Output the [x, y] coordinate of the center of the cell containing the given text.  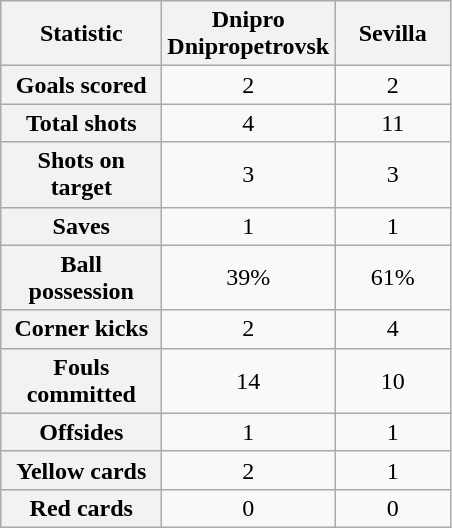
11 [393, 123]
Dnipro Dnipropetrovsk [248, 34]
Sevilla [393, 34]
Goals scored [82, 85]
Corner kicks [82, 329]
Shots on target [82, 174]
Total shots [82, 123]
Statistic [82, 34]
Ball possession [82, 278]
Saves [82, 226]
61% [393, 278]
Yellow cards [82, 470]
Fouls committed [82, 380]
39% [248, 278]
Red cards [82, 508]
10 [393, 380]
14 [248, 380]
Offsides [82, 432]
